Search for the cell housing the specified text and yield its (X, Y) center coordinate. 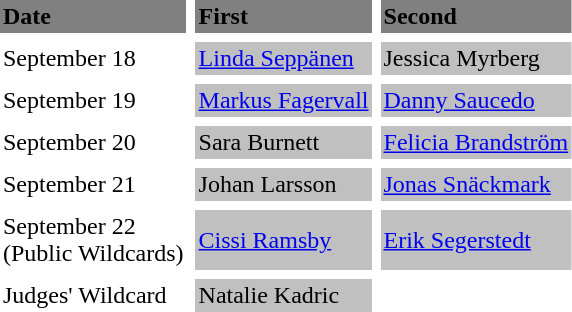
First (284, 16)
September 22(Public Wildcards) (94, 240)
Felicia Brandström (476, 142)
Second (476, 16)
Danny Saucedo (476, 100)
Jonas Snäckmark (476, 184)
Markus Fagervall (284, 100)
September 19 (94, 100)
Jessica Myrberg (476, 58)
Sara Burnett (284, 142)
Judges' Wildcard (94, 296)
Date (94, 16)
Johan Larsson (284, 184)
September 18 (94, 58)
September 21 (94, 184)
Linda Seppänen (284, 58)
Natalie Kadric (284, 296)
Cissi Ramsby (284, 240)
September 20 (94, 142)
Erik Segerstedt (476, 240)
